Scan for the cell matching the given text and deliver its (X, Y) coordinate at center. 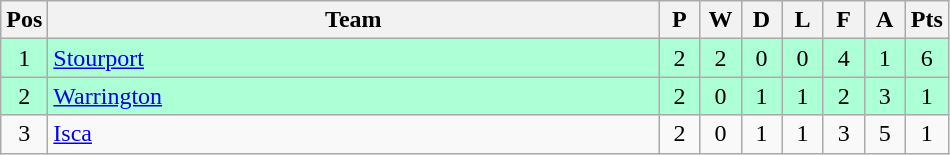
A (884, 20)
L (802, 20)
6 (926, 58)
Warrington (354, 96)
D (762, 20)
F (844, 20)
Stourport (354, 58)
W (720, 20)
4 (844, 58)
P (680, 20)
Isca (354, 134)
Pts (926, 20)
5 (884, 134)
Team (354, 20)
Pos (24, 20)
